Extract the [X, Y] coordinate from the center of the cell holding the provided text.  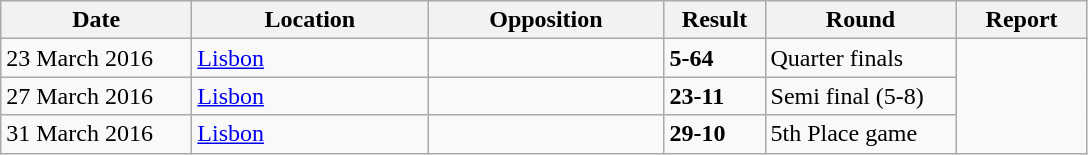
29-10 [714, 134]
Date [96, 20]
23 March 2016 [96, 58]
27 March 2016 [96, 96]
Quarter finals [860, 58]
Location [310, 20]
31 March 2016 [96, 134]
23-11 [714, 96]
Round [860, 20]
5th Place game [860, 134]
Semi final (5-8) [860, 96]
Report [1022, 20]
5-64 [714, 58]
Result [714, 20]
Opposition [546, 20]
